From the cell containing the given text, extract its center point as [X, Y] coordinate. 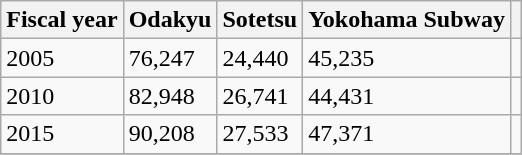
26,741 [260, 96]
2005 [62, 58]
44,431 [407, 96]
24,440 [260, 58]
82,948 [170, 96]
2015 [62, 134]
Yokohama Subway [407, 20]
2010 [62, 96]
Fiscal year [62, 20]
90,208 [170, 134]
27,533 [260, 134]
47,371 [407, 134]
Sotetsu [260, 20]
76,247 [170, 58]
45,235 [407, 58]
Odakyu [170, 20]
